Detect which cell encompasses the target text, then output its [X, Y] center coordinate. 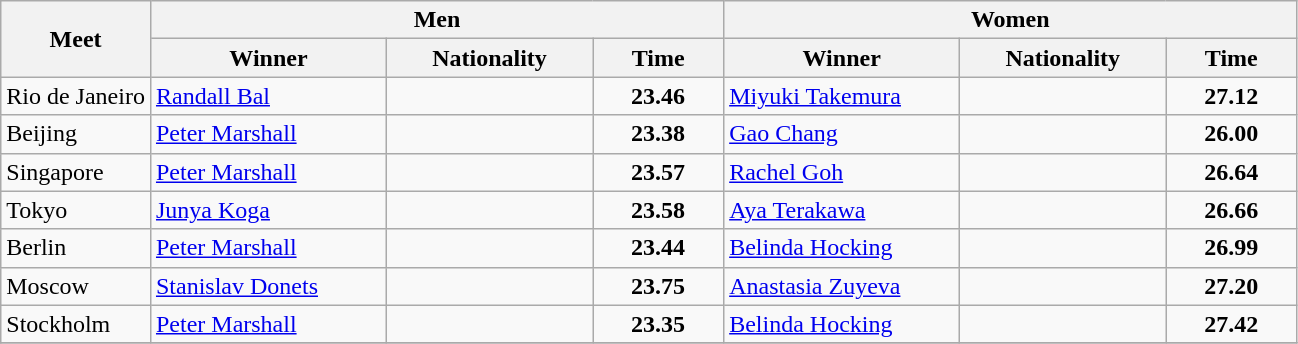
Meet [76, 39]
Stanislav Donets [268, 286]
Randall Bal [268, 96]
Rachel Goh [842, 172]
26.99 [1232, 248]
27.12 [1232, 96]
Moscow [76, 286]
23.38 [658, 134]
Women [1010, 20]
26.66 [1232, 210]
Miyuki Takemura [842, 96]
23.44 [658, 248]
Beijing [76, 134]
Junya Koga [268, 210]
27.42 [1232, 324]
23.35 [658, 324]
Aya Terakawa [842, 210]
23.58 [658, 210]
Anastasia Zuyeva [842, 286]
27.20 [1232, 286]
Tokyo [76, 210]
Singapore [76, 172]
23.57 [658, 172]
26.00 [1232, 134]
Gao Chang [842, 134]
26.64 [1232, 172]
Men [436, 20]
Stockholm [76, 324]
23.46 [658, 96]
Rio de Janeiro [76, 96]
Berlin [76, 248]
23.75 [658, 286]
